Provide the (X, Y) coordinate of the cell's center where the given text is located.  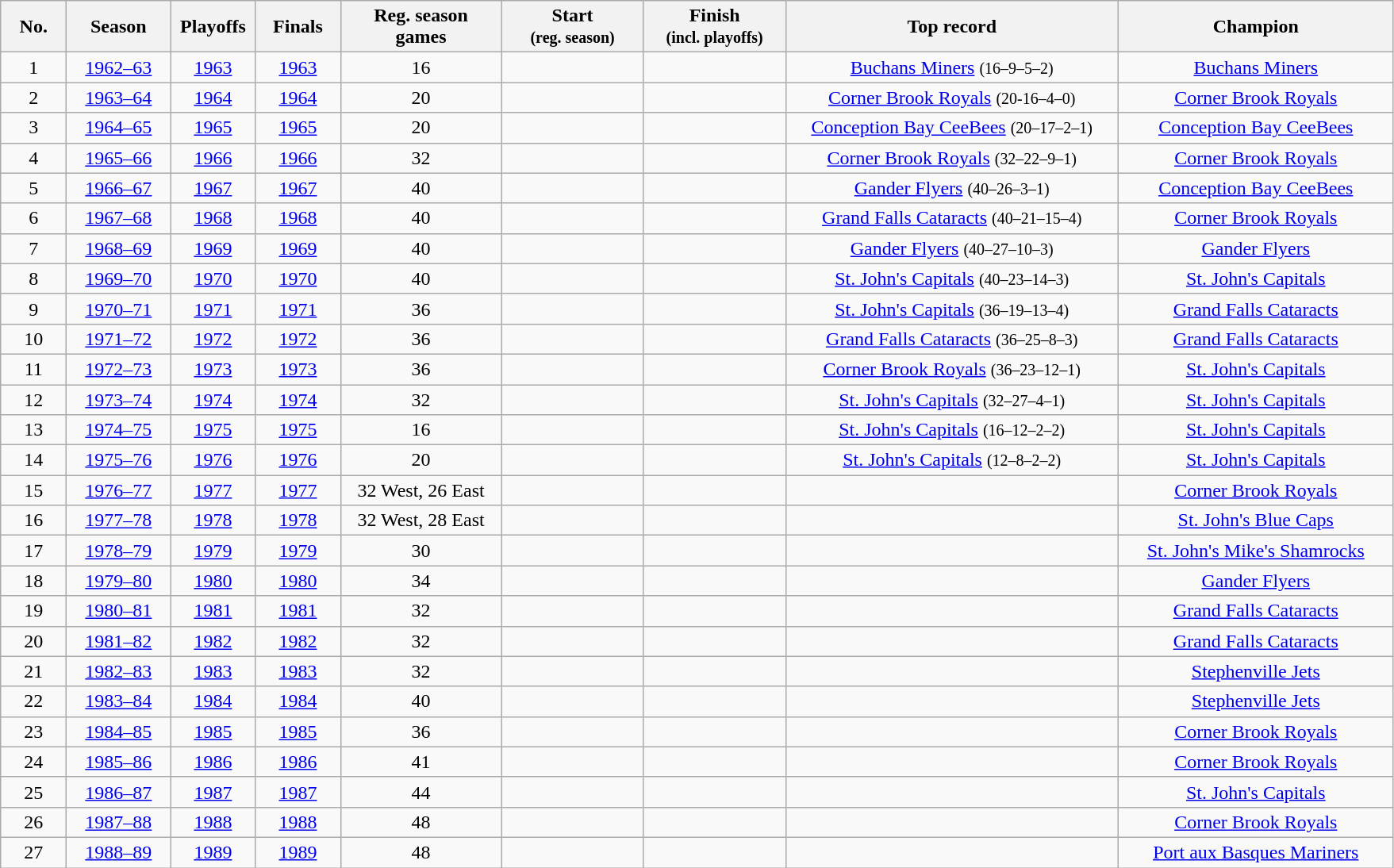
1981–82 (119, 641)
1962–63 (119, 67)
1987–88 (119, 822)
1983–84 (119, 701)
1973–74 (119, 399)
Port aux Basques Mariners (1255, 852)
32 West, 26 East (421, 490)
Grand Falls Cataracts (40–21–15–4) (952, 218)
1977–78 (119, 520)
1965–66 (119, 158)
1972–73 (119, 369)
Champion (1255, 27)
1979–80 (119, 581)
Corner Brook Royals (20-16–4–0) (952, 98)
St. John's Capitals (16–12–2–2) (952, 430)
1969–70 (119, 278)
1975–76 (119, 460)
44 (421, 792)
1985–86 (119, 762)
1982–83 (119, 671)
15 (33, 490)
41 (421, 762)
2 (33, 98)
10 (33, 339)
1 (33, 67)
13 (33, 430)
Finish(incl. playoffs) (714, 27)
St. John's Capitals (36–19–13–4) (952, 309)
22 (33, 701)
1964–65 (119, 128)
1978–79 (119, 551)
21 (33, 671)
7 (33, 248)
Reg. seasongames (421, 27)
1970–71 (119, 309)
St. John's Mike's Shamrocks (1255, 551)
St. John's Capitals (12–8–2–2) (952, 460)
Conception Bay CeeBees (20–17–2–1) (952, 128)
9 (33, 309)
1966–67 (119, 188)
17 (33, 551)
24 (33, 762)
Finals (298, 27)
8 (33, 278)
Top record (952, 27)
27 (33, 852)
19 (33, 611)
Corner Brook Royals (32–22–9–1) (952, 158)
30 (421, 551)
St. John's Capitals (40–23–14–3) (952, 278)
1976–77 (119, 490)
1974–75 (119, 430)
11 (33, 369)
14 (33, 460)
Corner Brook Royals (36–23–12–1) (952, 369)
1971–72 (119, 339)
32 West, 28 East (421, 520)
6 (33, 218)
1968–69 (119, 248)
St. John's Capitals (32–27–4–1) (952, 399)
1963–64 (119, 98)
25 (33, 792)
Gander Flyers (40–26–3–1) (952, 188)
1967–68 (119, 218)
5 (33, 188)
Season (119, 27)
23 (33, 732)
Gander Flyers (40–27–10–3) (952, 248)
1980–81 (119, 611)
No. (33, 27)
Grand Falls Cataracts (36–25–8–3) (952, 339)
12 (33, 399)
Start(reg. season) (573, 27)
St. John's Blue Caps (1255, 520)
Buchans Miners (1255, 67)
4 (33, 158)
1984–85 (119, 732)
Buchans Miners (16–9–5–2) (952, 67)
1986–87 (119, 792)
26 (33, 822)
1988–89 (119, 852)
18 (33, 581)
34 (421, 581)
3 (33, 128)
Playoffs (213, 27)
